Find where the given text appears and provide that cell's center as [x, y] coordinate. 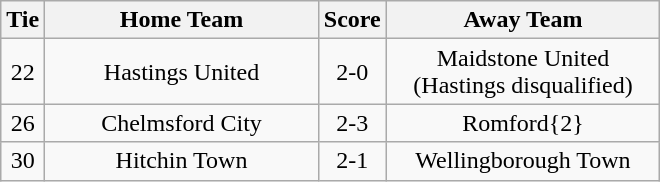
Wellingborough Town [523, 161]
Hitchin Town [182, 161]
Tie [23, 20]
Romford{2} [523, 123]
Hastings United [182, 72]
2-3 [352, 123]
26 [23, 123]
Score [352, 20]
22 [23, 72]
Chelmsford City [182, 123]
Away Team [523, 20]
Maidstone United (Hastings disqualified) [523, 72]
2-0 [352, 72]
30 [23, 161]
Home Team [182, 20]
2-1 [352, 161]
